Scan for the cell matching the given text and deliver its [X, Y] coordinate at center. 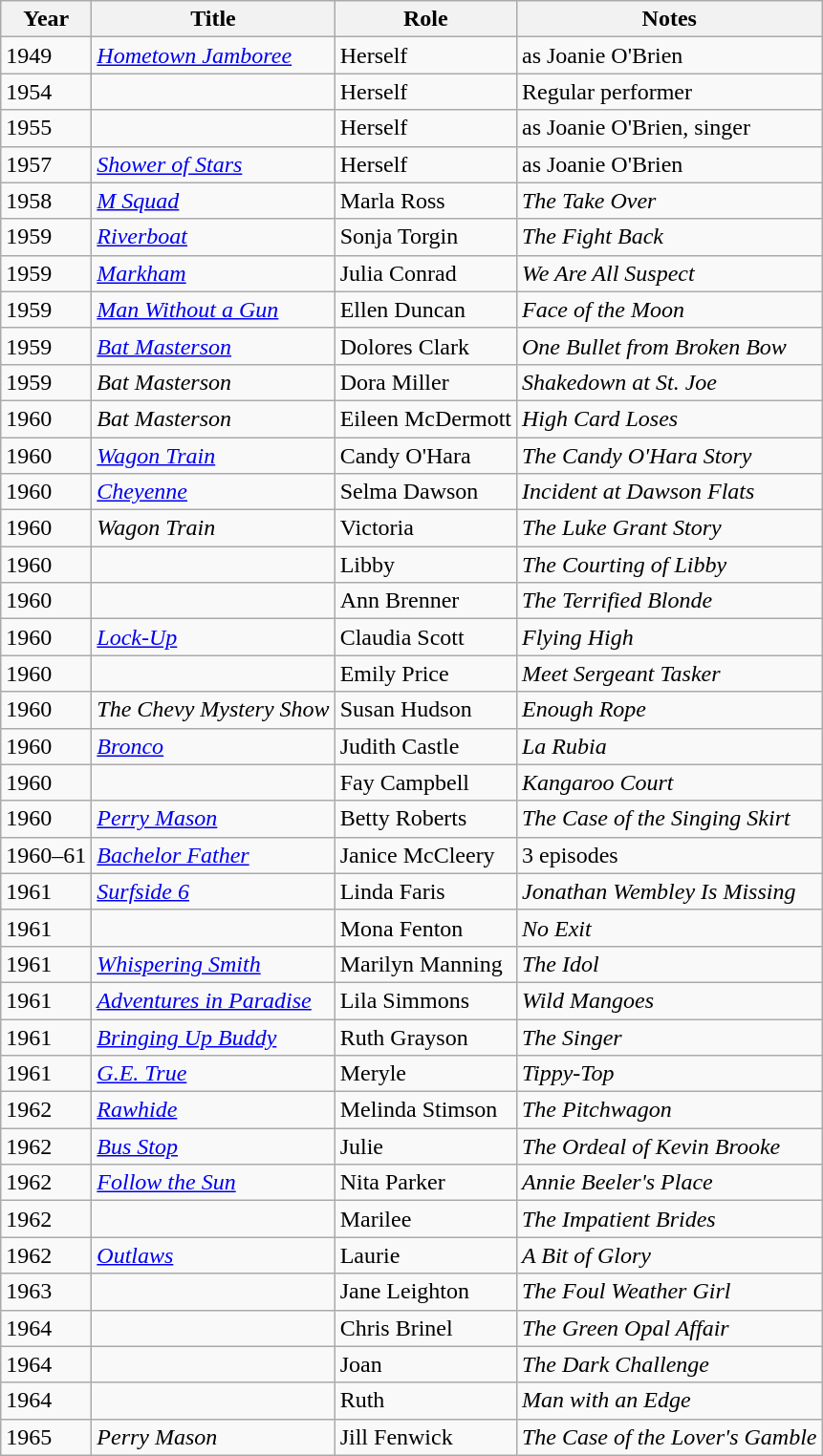
Meryle [425, 1074]
Enough Rope [669, 710]
Nita Parker [425, 1183]
Libby [425, 565]
The Courting of Libby [669, 565]
The Foul Weather Girl [669, 1292]
Chris Brinel [425, 1328]
Marilee [425, 1219]
Markham [213, 273]
Rawhide [213, 1110]
Shakedown at St. Joe [669, 382]
Sonja Torgin [425, 237]
The Pitchwagon [669, 1110]
No Exit [669, 928]
The Luke Grant Story [669, 528]
Julie [425, 1146]
Face of the Moon [669, 310]
Tippy-Top [669, 1074]
Title [213, 19]
Year [46, 19]
Lila Simmons [425, 1000]
Victoria [425, 528]
G.E. True [213, 1074]
Joan [425, 1364]
We Are All Suspect [669, 273]
Ann Brenner [425, 601]
Whispering Smith [213, 964]
The Dark Challenge [669, 1364]
The Candy O'Hara Story [669, 456]
Notes [669, 19]
La Rubia [669, 746]
Regular performer [669, 92]
The Impatient Brides [669, 1219]
1960–61 [46, 855]
Follow the Sun [213, 1183]
The Chevy Mystery Show [213, 710]
Selma Dawson [425, 492]
1965 [46, 1437]
Lock-Up [213, 637]
The Ordeal of Kevin Brooke [669, 1146]
High Card Loses [669, 418]
One Bullet from Broken Bow [669, 346]
The Terrified Blonde [669, 601]
as Joanie O'Brien, singer [669, 128]
Shower of Stars [213, 164]
Eileen McDermott [425, 418]
Melinda Stimson [425, 1110]
3 episodes [669, 855]
Betty Roberts [425, 819]
Ruth [425, 1401]
Surfside 6 [213, 891]
The Singer [669, 1037]
Bachelor Father [213, 855]
Cheyenne [213, 492]
Laurie [425, 1255]
Hometown Jamboree [213, 55]
The Case of the Singing Skirt [669, 819]
Jonathan Wembley Is Missing [669, 891]
The Green Opal Affair [669, 1328]
Marla Ross [425, 201]
Bus Stop [213, 1146]
The Case of the Lover's Gamble [669, 1437]
Claudia Scott [425, 637]
Kangaroo Court [669, 782]
Susan Hudson [425, 710]
Riverboat [213, 237]
The Fight Back [669, 237]
1955 [46, 128]
Man with an Edge [669, 1401]
Ruth Grayson [425, 1037]
Flying High [669, 637]
Candy O'Hara [425, 456]
Bronco [213, 746]
Jill Fenwick [425, 1437]
A Bit of Glory [669, 1255]
Mona Fenton [425, 928]
Outlaws [213, 1255]
Emily Price [425, 674]
Dora Miller [425, 382]
Annie Beeler's Place [669, 1183]
1963 [46, 1292]
Linda Faris [425, 891]
Bringing Up Buddy [213, 1037]
1958 [46, 201]
Ellen Duncan [425, 310]
1954 [46, 92]
Dolores Clark [425, 346]
1957 [46, 164]
The Take Over [669, 201]
Man Without a Gun [213, 310]
Adventures in Paradise [213, 1000]
Judith Castle [425, 746]
Julia Conrad [425, 273]
1949 [46, 55]
The Idol [669, 964]
Fay Campbell [425, 782]
Jane Leighton [425, 1292]
Marilyn Manning [425, 964]
Janice McCleery [425, 855]
Meet Sergeant Tasker [669, 674]
M Squad [213, 201]
Wild Mangoes [669, 1000]
Incident at Dawson Flats [669, 492]
Role [425, 19]
